Determine the [x, y] coordinate at the center of the cell enclosing the given text.  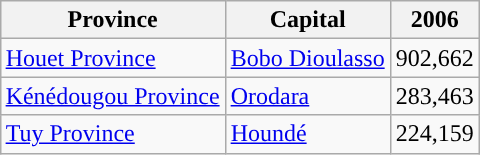
Houet Province [112, 58]
Orodara [308, 96]
Tuy Province [112, 134]
283,463 [434, 96]
2006 [434, 20]
Houndé [308, 134]
Bobo Dioulasso [308, 58]
Kénédougou Province [112, 96]
Capital [308, 20]
902,662 [434, 58]
Province [112, 20]
224,159 [434, 134]
